Detect which cell encompasses the target text, then output its (X, Y) center coordinate. 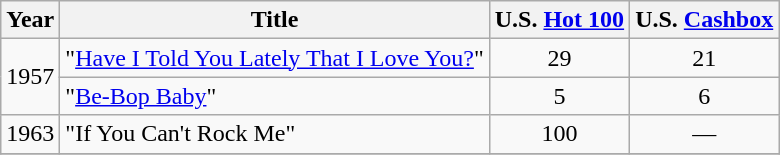
"If You Can't Rock Me" (274, 134)
100 (559, 134)
— (704, 134)
"Have I Told You Lately That I Love You?" (274, 58)
U.S. Hot 100 (559, 20)
21 (704, 58)
U.S. Cashbox (704, 20)
5 (559, 96)
Year (30, 20)
29 (559, 58)
1957 (30, 77)
"Be-Bop Baby" (274, 96)
1963 (30, 134)
Title (274, 20)
6 (704, 96)
